From the cell containing the given text, extract its center point as (X, Y) coordinate. 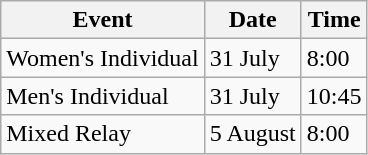
Date (252, 20)
10:45 (334, 96)
Event (102, 20)
5 August (252, 134)
Men's Individual (102, 96)
Time (334, 20)
Mixed Relay (102, 134)
Women's Individual (102, 58)
